Scan for the cell matching the given text and deliver its [X, Y] coordinate at center. 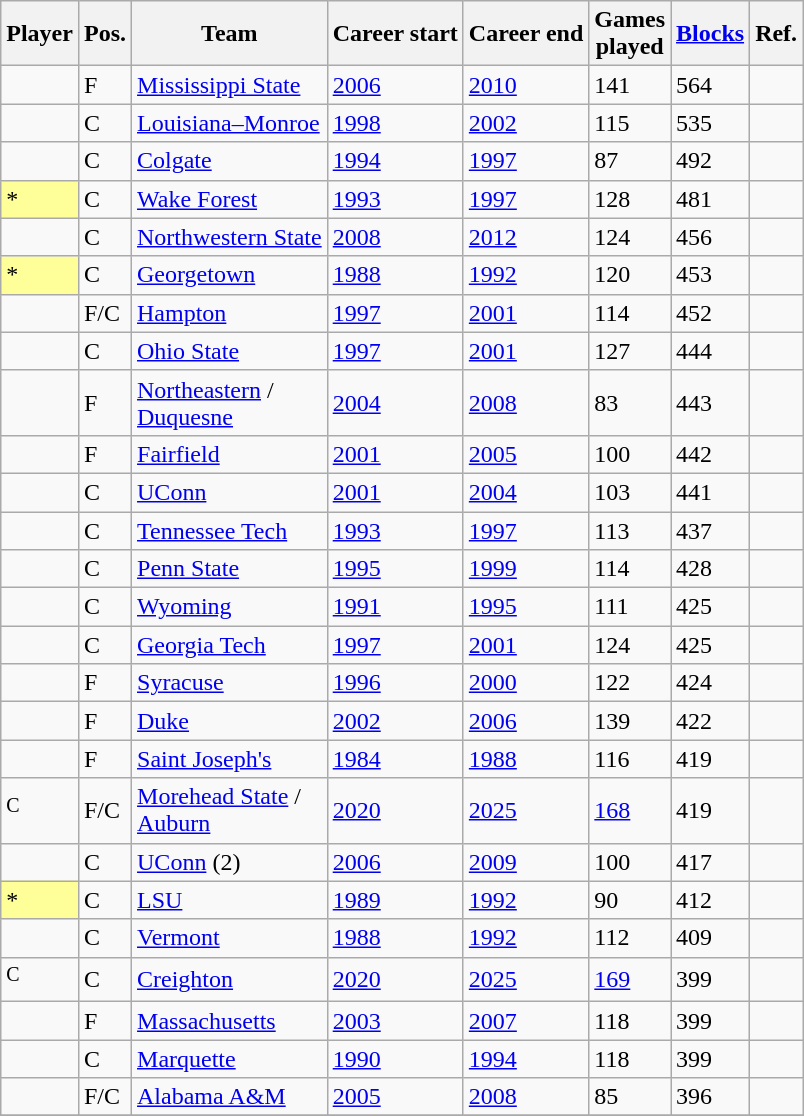
452 [710, 313]
Syracuse [230, 683]
Blocks [710, 34]
481 [710, 199]
444 [710, 351]
492 [710, 161]
2007 [526, 1021]
422 [710, 721]
Northeastern /Duquesne [230, 402]
443 [710, 402]
Georgia Tech [230, 645]
1990 [395, 1059]
2010 [526, 85]
Team [230, 34]
Tennessee Tech [230, 531]
412 [710, 900]
Mississippi State [230, 85]
90 [630, 900]
116 [630, 759]
83 [630, 402]
Colgate [230, 161]
Georgetown [230, 275]
417 [710, 862]
Northwestern State [230, 237]
Massachusetts [230, 1021]
2003 [395, 1021]
111 [630, 607]
Pos. [104, 34]
428 [710, 569]
Ohio State [230, 351]
Creighton [230, 980]
424 [710, 683]
Louisiana–Monroe [230, 123]
Ref. [776, 34]
128 [630, 199]
Morehead State /Auburn [230, 810]
1998 [395, 123]
1999 [526, 569]
UConn (2) [230, 862]
Career start [395, 34]
169 [630, 980]
1984 [395, 759]
141 [630, 85]
1989 [395, 900]
103 [630, 492]
564 [710, 85]
85 [630, 1097]
2000 [526, 683]
453 [710, 275]
Wyoming [230, 607]
442 [710, 454]
396 [710, 1097]
535 [710, 123]
139 [630, 721]
2012 [526, 237]
409 [710, 938]
Gamesplayed [630, 34]
113 [630, 531]
Alabama A&M [230, 1097]
Penn State [230, 569]
437 [710, 531]
LSU [230, 900]
1991 [395, 607]
1996 [395, 683]
Duke [230, 721]
115 [630, 123]
Marquette [230, 1059]
Wake Forest [230, 199]
Fairfield [230, 454]
UConn [230, 492]
Saint Joseph's [230, 759]
120 [630, 275]
168 [630, 810]
Player [40, 34]
441 [710, 492]
Hampton [230, 313]
456 [710, 237]
87 [630, 161]
127 [630, 351]
Vermont [230, 938]
2009 [526, 862]
112 [630, 938]
Career end [526, 34]
122 [630, 683]
